Pinpoint the cell where the given text exists, returning its [x, y] midpoint coordinate. 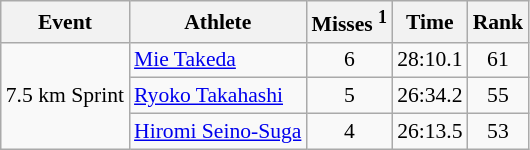
28:10.1 [430, 60]
4 [349, 132]
Misses 1 [349, 22]
7.5 km Sprint [65, 96]
26:34.2 [430, 96]
Time [430, 22]
Athlete [218, 22]
Hiromi Seino-Suga [218, 132]
55 [498, 96]
Mie Takeda [218, 60]
Rank [498, 22]
61 [498, 60]
5 [349, 96]
Event [65, 22]
6 [349, 60]
26:13.5 [430, 132]
53 [498, 132]
Ryoko Takahashi [218, 96]
